Search for the cell housing the specified text and yield its (x, y) center coordinate. 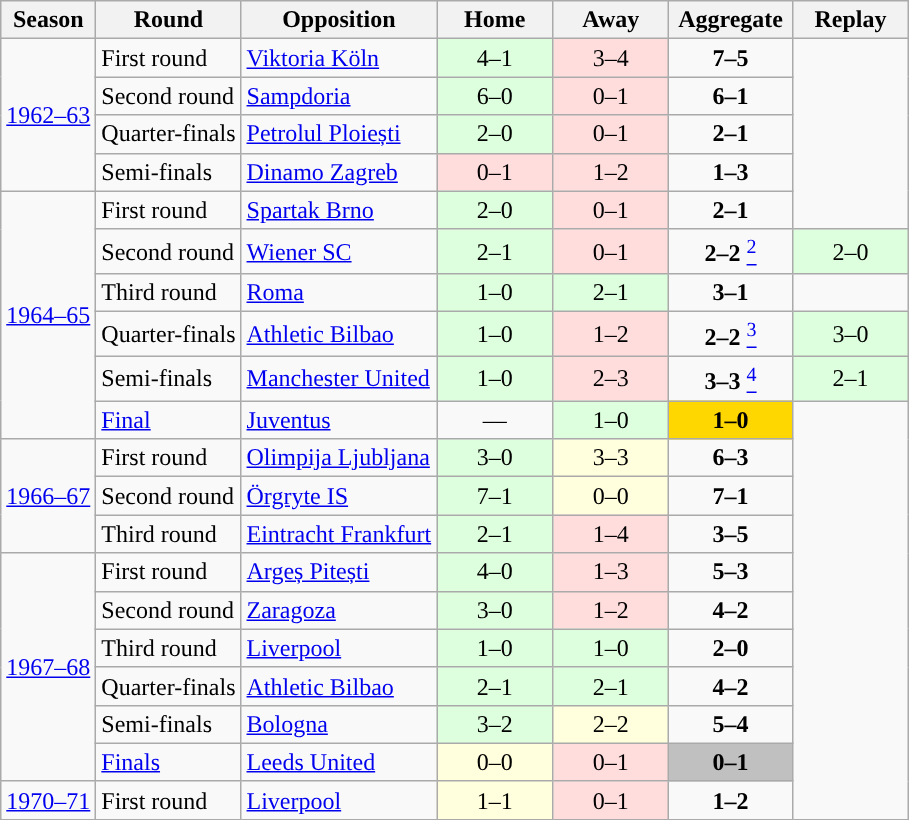
Roma (339, 293)
2–2 (611, 724)
Petrolul Ploiești (339, 134)
Sampdoria (339, 96)
6–3 (731, 458)
3–3 4 (731, 378)
–– (495, 420)
Opposition (339, 20)
Round (168, 20)
Eintracht Frankfurt (339, 534)
Final (168, 420)
Örgryte IS (339, 496)
Bologna (339, 724)
5–4 (731, 724)
Dinamo Zagreb (339, 172)
Away (611, 20)
Viktoria Köln (339, 58)
1967–68 (48, 667)
Home (495, 20)
Wiener SC (339, 252)
3–5 (731, 534)
1964–65 (48, 315)
4–1 (495, 58)
2–2 3 (731, 334)
Finals (168, 762)
1970–71 (48, 800)
Spartak Brno (339, 210)
Argeș Pitești (339, 572)
3–1 (731, 293)
1–1 (495, 800)
7–5 (731, 58)
Replay (850, 20)
Zaragoza (339, 610)
Aggregate (731, 20)
2–2 2 (731, 252)
3–3 (611, 458)
4–0 (495, 572)
1–4 (611, 534)
Juventus (339, 420)
6–1 (731, 96)
Season (48, 20)
1962–63 (48, 115)
6–0 (495, 96)
1966–67 (48, 496)
3–2 (495, 724)
2–3 (611, 378)
Manchester United (339, 378)
3–4 (611, 58)
Leeds United (339, 762)
Olimpija Ljubljana (339, 458)
5–3 (731, 572)
